Find where the given text appears and provide that cell's center as [X, Y] coordinate. 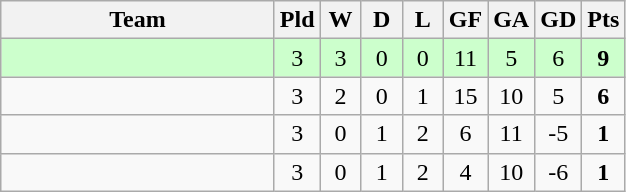
Pts [604, 20]
L [422, 20]
4 [465, 172]
GA [512, 20]
W [340, 20]
GD [558, 20]
-5 [558, 134]
Team [138, 20]
GF [465, 20]
Pld [297, 20]
15 [465, 96]
-6 [558, 172]
D [382, 20]
9 [604, 58]
